Output the [X, Y] coordinate of the center of the cell containing the given text.  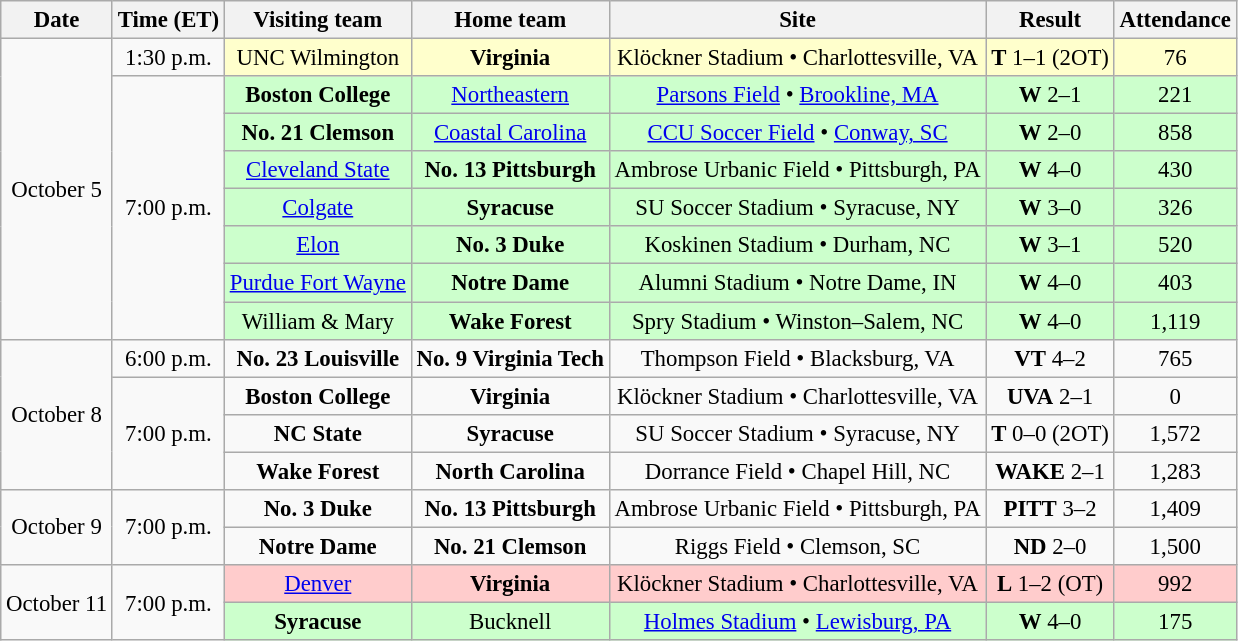
NC State [318, 433]
Visiting team [318, 20]
October 11 [57, 602]
Coastal Carolina [510, 133]
William & Mary [318, 321]
T 0–0 (2OT) [1050, 433]
North Carolina [510, 471]
1,283 [1175, 471]
1,409 [1175, 509]
Riggs Field • Clemson, SC [798, 546]
326 [1175, 208]
0 [1175, 396]
Thompson Field • Blacksburg, VA [798, 358]
Colgate [318, 208]
992 [1175, 584]
Koskinen Stadium • Durham, NC [798, 245]
1,119 [1175, 321]
Date [57, 20]
Time (ET) [168, 20]
W 3–1 [1050, 245]
WAKE 2–1 [1050, 471]
430 [1175, 170]
1:30 p.m. [168, 58]
Purdue Fort Wayne [318, 283]
L 1–2 (OT) [1050, 584]
Site [798, 20]
No. 9 Virginia Tech [510, 358]
858 [1175, 133]
1,500 [1175, 546]
CCU Soccer Field • Conway, SC [798, 133]
175 [1175, 621]
Cleveland State [318, 170]
UNC Wilmington [318, 58]
6:00 p.m. [168, 358]
Spry Stadium • Winston–Salem, NC [798, 321]
No. 23 Louisville [318, 358]
W 3–0 [1050, 208]
October 5 [57, 190]
Holmes Stadium • Lewisburg, PA [798, 621]
Parsons Field • Brookline, MA [798, 95]
76 [1175, 58]
T 1–1 (2OT) [1050, 58]
W 2–0 [1050, 133]
W 2–1 [1050, 95]
Elon [318, 245]
Home team [510, 20]
Bucknell [510, 621]
Result [1050, 20]
Denver [318, 584]
221 [1175, 95]
ND 2–0 [1050, 546]
Alumni Stadium • Notre Dame, IN [798, 283]
UVA 2–1 [1050, 396]
Attendance [1175, 20]
765 [1175, 358]
PITT 3–2 [1050, 509]
Northeastern [510, 95]
October 9 [57, 528]
Dorrance Field • Chapel Hill, NC [798, 471]
1,572 [1175, 433]
520 [1175, 245]
403 [1175, 283]
VT 4–2 [1050, 358]
October 8 [57, 414]
